Capture the cell that displays the provided text and extract its [x, y] central coordinate. 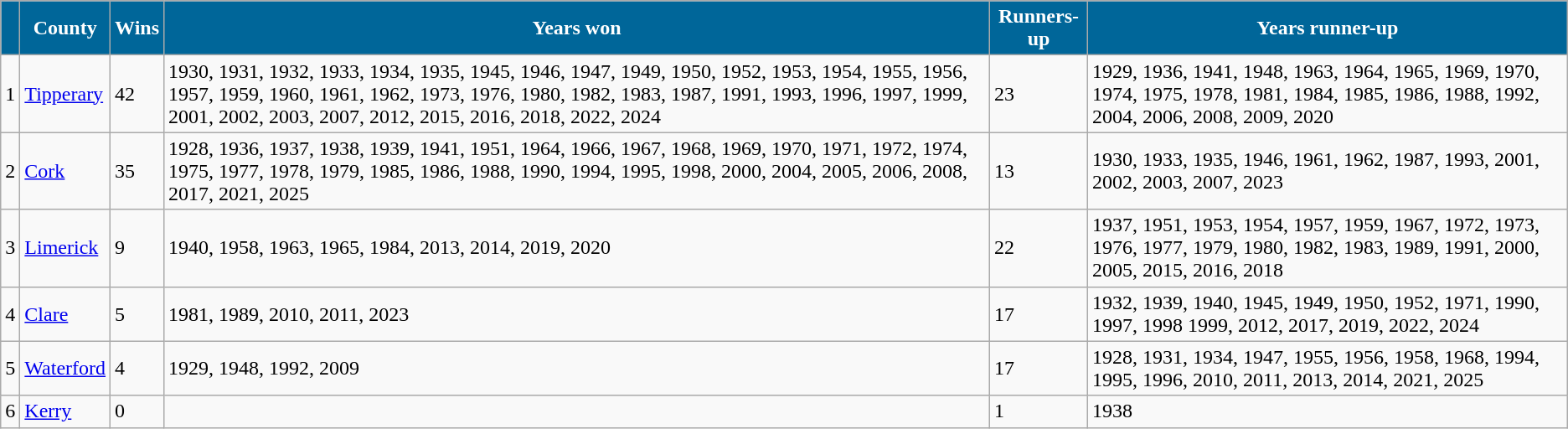
Cork [65, 171]
1937, 1951, 1953, 1954, 1957, 1959, 1967, 1972, 1973, 1976, 1977, 1979, 1980, 1982, 1983, 1989, 1991, 2000, 2005, 2015, 2016, 2018 [1328, 248]
Wins [137, 28]
Years runner-up [1328, 28]
1928, 1931, 1934, 1947, 1955, 1956, 1958, 1968, 1994, 1995, 1996, 2010, 2011, 2013, 2014, 2021, 2025 [1328, 369]
6 [10, 411]
Runners-up [1039, 28]
23 [1039, 94]
1981, 1989, 2010, 2011, 2023 [577, 313]
9 [137, 248]
Clare [65, 313]
35 [137, 171]
Kerry [65, 411]
Tipperary [65, 94]
2 [10, 171]
22 [1039, 248]
1930, 1933, 1935, 1946, 1961, 1962, 1987, 1993, 2001, 2002, 2003, 2007, 2023 [1328, 171]
1929, 1948, 1992, 2009 [577, 369]
1929, 1936, 1941, 1948, 1963, 1964, 1965, 1969, 1970, 1974, 1975, 1978, 1981, 1984, 1985, 1986, 1988, 1992, 2004, 2006, 2008, 2009, 2020 [1328, 94]
County [65, 28]
1938 [1328, 411]
3 [10, 248]
Waterford [65, 369]
1932, 1939, 1940, 1945, 1949, 1950, 1952, 1971, 1990, 1997, 1998 1999, 2012, 2017, 2019, 2022, 2024 [1328, 313]
13 [1039, 171]
1940, 1958, 1963, 1965, 1984, 2013, 2014, 2019, 2020 [577, 248]
42 [137, 94]
0 [137, 411]
Years won [577, 28]
Limerick [65, 248]
